Detect which cell encompasses the target text, then output its (x, y) center coordinate. 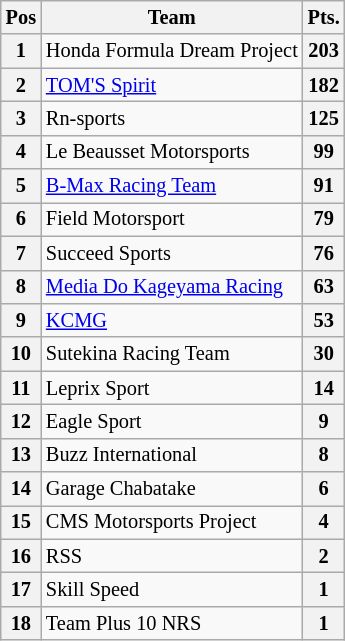
125 (324, 118)
Succeed Sports (172, 253)
Pos (21, 17)
Media Do Kageyama Racing (172, 287)
Team Plus 10 NRS (172, 623)
182 (324, 85)
Team (172, 17)
KCMG (172, 320)
Honda Formula Dream Project (172, 51)
Le Beausset Motorsports (172, 152)
Pts. (324, 17)
79 (324, 219)
Rn-sports (172, 118)
Eagle Sport (172, 421)
Leprix Sport (172, 388)
CMS Motorsports Project (172, 522)
63 (324, 287)
76 (324, 253)
99 (324, 152)
Sutekina Racing Team (172, 354)
11 (21, 388)
5 (21, 186)
203 (324, 51)
Skill Speed (172, 589)
53 (324, 320)
7 (21, 253)
91 (324, 186)
18 (21, 623)
15 (21, 522)
3 (21, 118)
10 (21, 354)
30 (324, 354)
Garage Chabatake (172, 489)
RSS (172, 556)
17 (21, 589)
16 (21, 556)
TOM'S Spirit (172, 85)
B-Max Racing Team (172, 186)
12 (21, 421)
Field Motorsport (172, 219)
Buzz International (172, 455)
13 (21, 455)
